Search for the cell housing the specified text and yield its (X, Y) center coordinate. 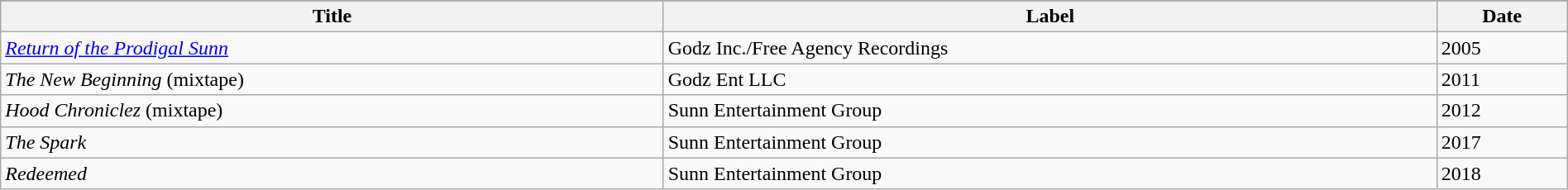
2018 (1502, 173)
2017 (1502, 142)
Hood Chroniclez (mixtape) (332, 111)
2011 (1502, 79)
Godz Inc./Free Agency Recordings (1050, 48)
2012 (1502, 111)
Label (1050, 17)
Godz Ent LLC (1050, 79)
Date (1502, 17)
2005 (1502, 48)
Title (332, 17)
Redeemed (332, 173)
Return of the Prodigal Sunn (332, 48)
The New Beginning (mixtape) (332, 79)
The Spark (332, 142)
